Provide the [X, Y] coordinate of the cell's center where the given text is located.  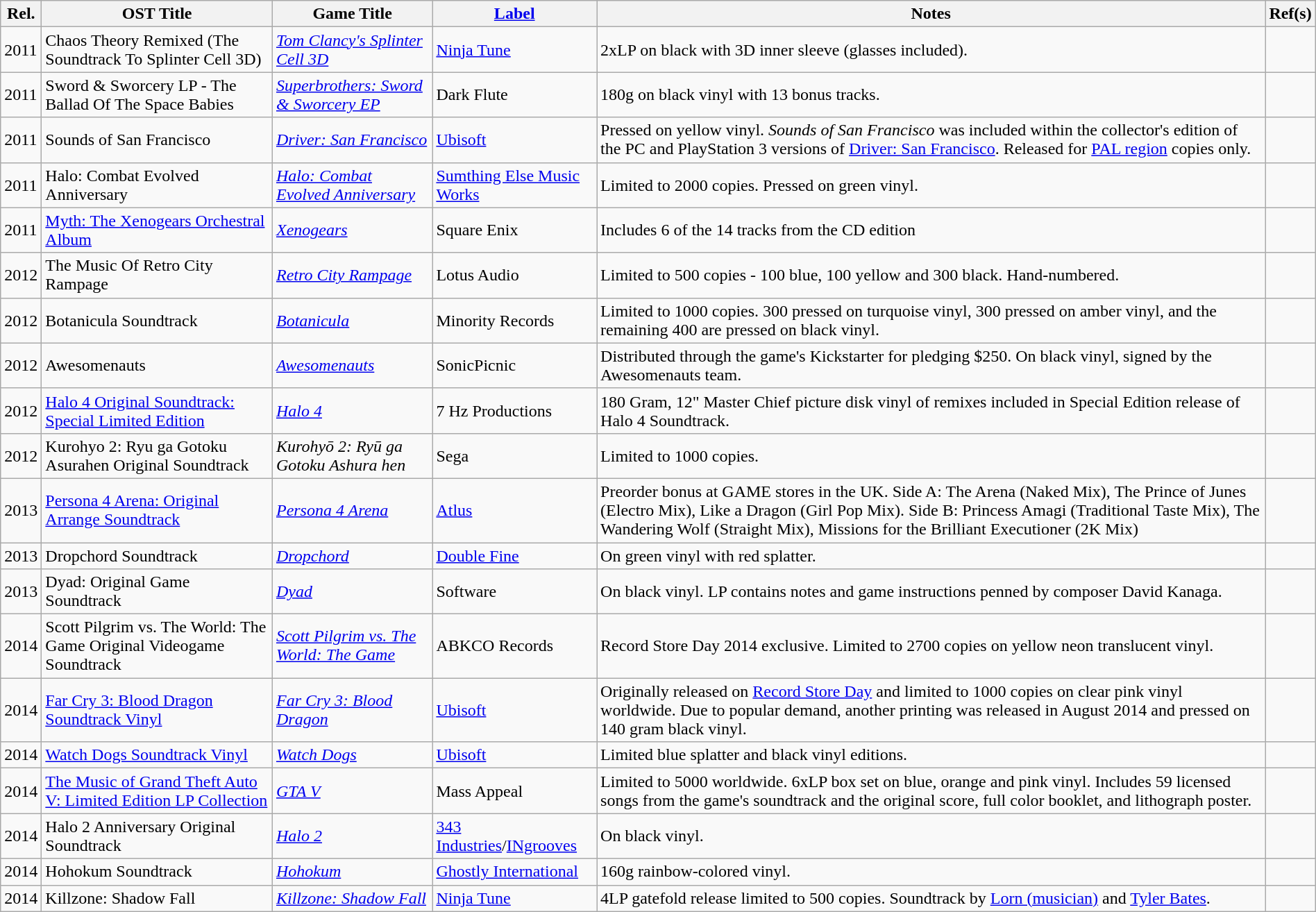
Square Enix [515, 230]
Notes [931, 14]
Software [515, 591]
Rel. [21, 14]
The Music Of Retro City Rampage [157, 275]
Watch Dogs Soundtrack Vinyl [157, 755]
Limited blue splatter and black vinyl editions. [931, 755]
Watch Dogs [352, 755]
OST Title [157, 14]
Kurohyō 2: Ryū ga Gotoku Ashura hen [352, 455]
Record Store Day 2014 exclusive. Limited to 2700 copies on yellow neon translucent vinyl. [931, 646]
Limited to 500 copies - 100 blue, 100 yellow and 300 black. Hand-numbered. [931, 275]
Chaos Theory Remixed (The Soundtrack To Splinter Cell 3D) [157, 50]
180 Gram, 12" Master Chief picture disk vinyl of remixes included in Special Edition release of Halo 4 Soundtrack. [931, 411]
Atlus [515, 510]
Botanicula [352, 321]
Xenogears [352, 230]
Retro City Rampage [352, 275]
Scott Pilgrim vs. The World: The Game Original Videogame Soundtrack [157, 646]
Dropchord Soundtrack [157, 556]
Includes 6 of the 14 tracks from the CD edition [931, 230]
The Music of Grand Theft Auto V: Limited Edition LP Collection [157, 791]
On black vinyl. [931, 836]
Lotus Audio [515, 275]
Persona 4 Arena: Original Arrange Soundtrack [157, 510]
Driver: San Francisco [352, 140]
Halo 4 Original Soundtrack: Special Limited Edition [157, 411]
160g rainbow-colored vinyl. [931, 872]
Limited to 1000 copies. 300 pressed on turquoise vinyl, 300 pressed on amber vinyl, and the remaining 400 are pressed on black vinyl. [931, 321]
Ref(s) [1290, 14]
Halo 2 [352, 836]
Halo 4 [352, 411]
Distributed through the game's Kickstarter for pledging $250. On black vinyl, signed by the Awesomenauts team. [931, 365]
Label [515, 14]
Dyad: Original Game Soundtrack [157, 591]
Dark Flute [515, 94]
Limited to 2000 copies. Pressed on green vinyl. [931, 185]
Superbrothers: Sword & Sworcery EP [352, 94]
SonicPicnic [515, 365]
Limited to 1000 copies. [931, 455]
Persona 4 Arena [352, 510]
Sounds of San Francisco [157, 140]
2xLP on black with 3D inner sleeve (glasses included). [931, 50]
Sword & Sworcery LP - The Ballad Of The Space Babies [157, 94]
Hohokum [352, 872]
Double Fine [515, 556]
180g on black vinyl with 13 bonus tracks. [931, 94]
Dyad [352, 591]
GTA V [352, 791]
Sumthing Else Music Works [515, 185]
Far Cry 3: Blood Dragon Soundtrack Vinyl [157, 710]
On green vinyl with red splatter. [931, 556]
Sega [515, 455]
Scott Pilgrim vs. The World: The Game [352, 646]
Dropchord [352, 556]
7 Hz Productions [515, 411]
ABKCO Records [515, 646]
4LP gatefold release limited to 500 copies. Soundtrack by Lorn (musician) and Tyler Bates. [931, 898]
343 Industries/INgrooves [515, 836]
Botanicula Soundtrack [157, 321]
Tom Clancy's Splinter Cell 3D [352, 50]
Myth: The Xenogears Orchestral Album [157, 230]
Minority Records [515, 321]
Ghostly International [515, 872]
Mass Appeal [515, 791]
Kurohyo 2: Ryu ga Gotoku Asurahen Original Soundtrack [157, 455]
Halo 2 Anniversary Original Soundtrack [157, 836]
Game Title [352, 14]
Hohokum Soundtrack [157, 872]
On black vinyl. LP contains notes and game instructions penned by composer David Kanaga. [931, 591]
Far Cry 3: Blood Dragon [352, 710]
